Provide the [x, y] coordinate of the cell's center where the given text is located.  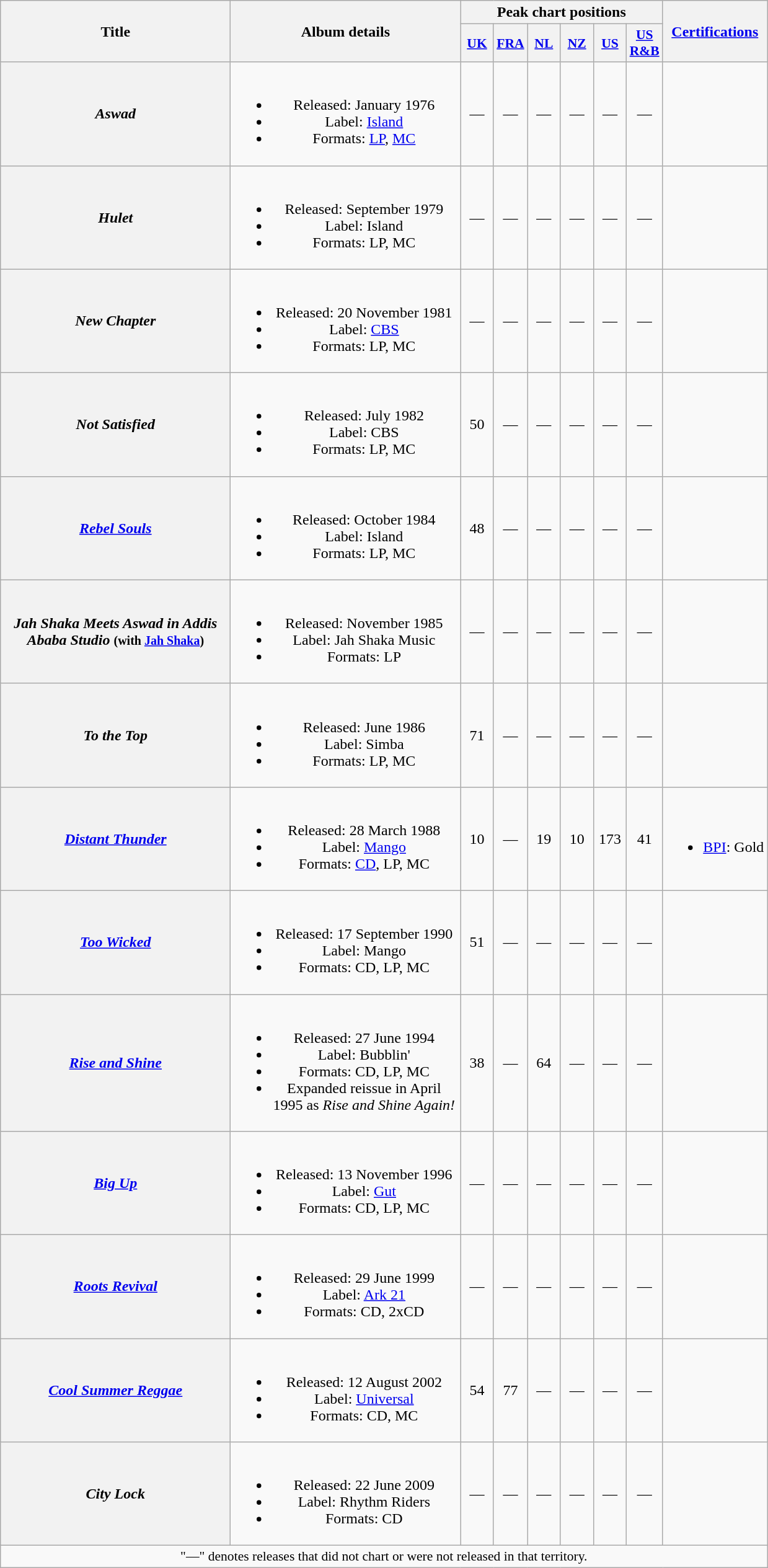
77 [510, 1390]
Title [115, 31]
71 [477, 735]
19 [544, 838]
Released: January 1976Label: IslandFormats: LP, MC [346, 114]
48 [477, 528]
Released: 20 November 1981Label: CBSFormats: LP, MC [346, 321]
Released: 22 June 2009Label: Rhythm RidersFormats: CD [346, 1494]
Distant Thunder [115, 838]
51 [477, 942]
Rebel Souls [115, 528]
Not Satisfied [115, 424]
173 [610, 838]
NZ [576, 43]
Released: September 1979Label: IslandFormats: LP, MC [346, 217]
Released: June 1986Label: SimbaFormats: LP, MC [346, 735]
Released: 28 March 1988Label: MangoFormats: CD, LP, MC [346, 838]
UK [477, 43]
Big Up [115, 1183]
Jah Shaka Meets Aswad in Addis Ababa Studio (with Jah Shaka) [115, 631]
Released: 27 June 1994Label: Bubblin'Formats: CD, LP, MCExpanded reissue in April 1995 as Rise and Shine Again! [346, 1063]
Album details [346, 31]
BPI: Gold [715, 838]
Roots Revival [115, 1287]
NL [544, 43]
City Lock [115, 1494]
To the Top [115, 735]
FRA [510, 43]
Certifications [715, 31]
New Chapter [115, 321]
Released: October 1984Label: IslandFormats: LP, MC [346, 528]
Cool Summer Reggae [115, 1390]
Released: 17 September 1990Label: MangoFormats: CD, LP, MC [346, 942]
US [610, 43]
Released: 12 August 2002Label: UniversalFormats: CD, MC [346, 1390]
US R&B [645, 43]
Peak chart positions [562, 12]
64 [544, 1063]
Released: 29 June 1999Label: Ark 21Formats: CD, 2xCD [346, 1287]
Rise and Shine [115, 1063]
38 [477, 1063]
Released: November 1985Label: Jah Shaka MusicFormats: LP [346, 631]
41 [645, 838]
Released: July 1982Label: CBSFormats: LP, MC [346, 424]
"—" denotes releases that did not chart or were not released in that territory. [384, 1557]
Aswad [115, 114]
Too Wicked [115, 942]
Hulet [115, 217]
54 [477, 1390]
50 [477, 424]
Released: 13 November 1996Label: GutFormats: CD, LP, MC [346, 1183]
